Scan for the cell matching the given text and deliver its (x, y) coordinate at center. 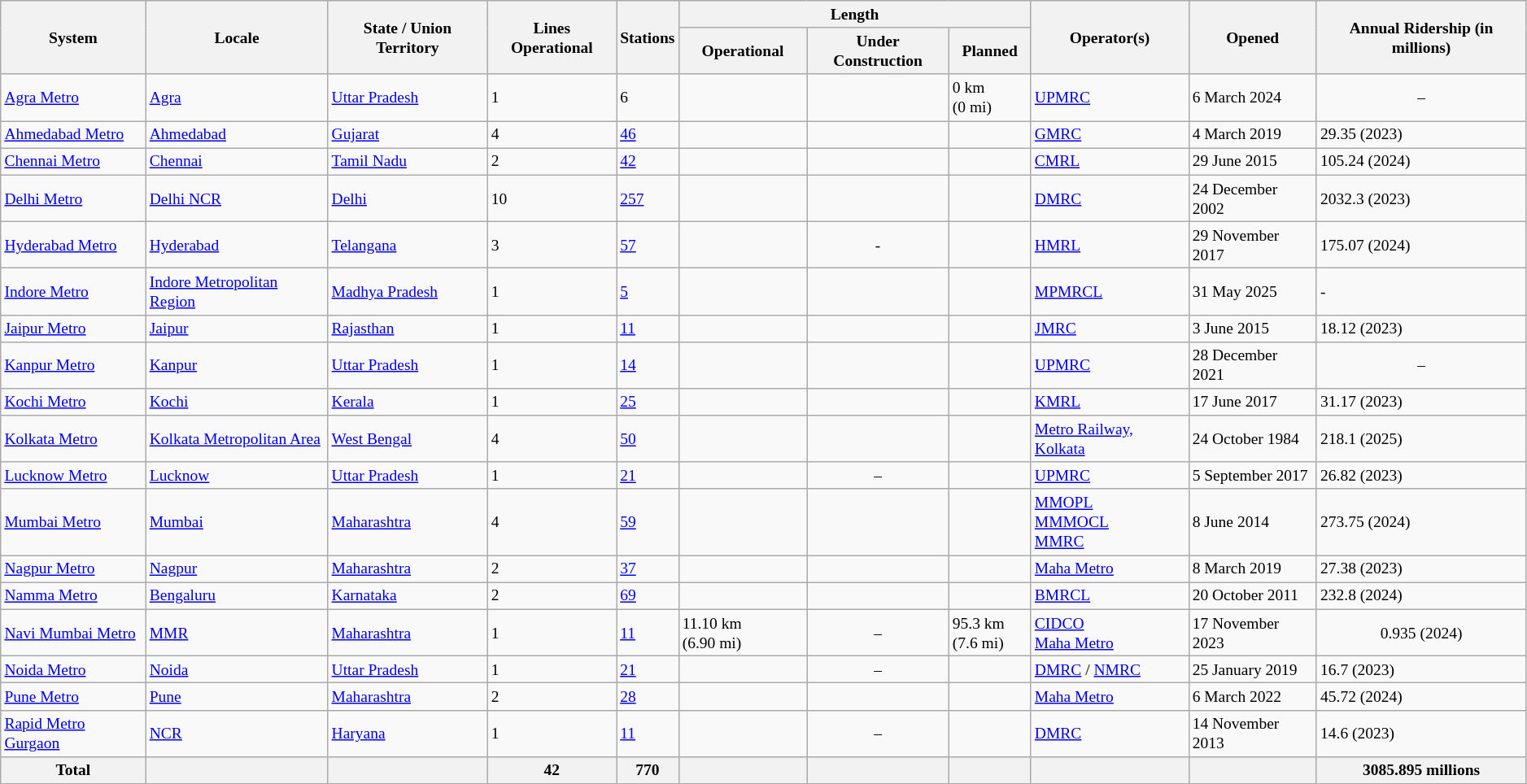
Kochi Metro (73, 402)
3 June 2015 (1253, 329)
6 (648, 98)
System (73, 37)
Rapid Metro Gurgaon (73, 734)
Operational (743, 50)
Nagpur Metro (73, 569)
Chennai Metro (73, 161)
Stations (648, 37)
25 (648, 402)
14 (648, 364)
BMRCL (1110, 595)
GMRC (1110, 135)
16.7 (2023) (1420, 670)
Lines Operational (552, 37)
Kolkata Metropolitan Area (237, 439)
95.3 km (7.6 mi) (989, 633)
Kolkata Metro (73, 439)
CMRL (1110, 161)
3085.895 millions (1420, 769)
57 (648, 244)
MPMRCL (1110, 291)
Agra Metro (73, 98)
Rajasthan (408, 329)
770 (648, 769)
Pune (237, 696)
Length (854, 15)
175.07 (2024) (1420, 244)
4 March 2019 (1253, 135)
Nagpur (237, 569)
59 (648, 522)
Operator(s) (1110, 37)
218.1 (2025) (1420, 439)
14.6 (2023) (1420, 734)
25 January 2019 (1253, 670)
Noida (237, 670)
Chennai (237, 161)
Delhi Metro (73, 198)
NCR (237, 734)
29 June 2015 (1253, 161)
14 November 2013 (1253, 734)
Agra (237, 98)
Namma Metro (73, 595)
Delhi NCR (237, 198)
Kerala (408, 402)
17 November 2023 (1253, 633)
Delhi (408, 198)
Mumbai Metro (73, 522)
17 June 2017 (1253, 402)
Ahmedabad Metro (73, 135)
50 (648, 439)
Ahmedabad (237, 135)
Indore Metropolitan Region (237, 291)
DMRC / NMRC (1110, 670)
2032.3 (2023) (1420, 198)
0.935 (2024) (1420, 633)
69 (648, 595)
MMOPLMMMOCLMMRC (1110, 522)
KMRL (1110, 402)
Under Construction (878, 50)
State / Union Territory (408, 37)
Metro Railway, Kolkata (1110, 439)
Telangana (408, 244)
Annual Ridership (in millions) (1420, 37)
0 km (0 mi) (989, 98)
Kanpur Metro (73, 364)
273.75 (2024) (1420, 522)
8 June 2014 (1253, 522)
6 March 2024 (1253, 98)
Hyderabad (237, 244)
HMRL (1110, 244)
24 December 2002 (1253, 198)
Kanpur (237, 364)
MMR (237, 633)
26.82 (2023) (1420, 475)
46 (648, 135)
20 October 2011 (1253, 595)
Pune Metro (73, 696)
37 (648, 569)
5 September 2017 (1253, 475)
Kochi (237, 402)
105.24 (2024) (1420, 161)
3 (552, 244)
Noida Metro (73, 670)
Navi Mumbai Metro (73, 633)
Planned (989, 50)
24 October 1984 (1253, 439)
18.12 (2023) (1420, 329)
Bengaluru (237, 595)
Haryana (408, 734)
31.17 (2023) (1420, 402)
29.35 (2023) (1420, 135)
257 (648, 198)
Mumbai (237, 522)
28 (648, 696)
31 May 2025 (1253, 291)
Jaipur Metro (73, 329)
CIDCOMaha Metro (1110, 633)
Lucknow (237, 475)
Opened (1253, 37)
Indore Metro (73, 291)
JMRC (1110, 329)
Locale (237, 37)
Tamil Nadu (408, 161)
45.72 (2024) (1420, 696)
Total (73, 769)
10 (552, 198)
8 March 2019 (1253, 569)
West Bengal (408, 439)
Hyderabad Metro (73, 244)
29 November 2017 (1253, 244)
27.38 (2023) (1420, 569)
Lucknow Metro (73, 475)
232.8 (2024) (1420, 595)
Madhya Pradesh (408, 291)
Gujarat (408, 135)
Jaipur (237, 329)
11.10 km (6.90 mi) (743, 633)
Karnataka (408, 595)
5 (648, 291)
6 March 2022 (1253, 696)
28 December 2021 (1253, 364)
